Identify which cell holds the provided text, then report its [X, Y] central coordinate. 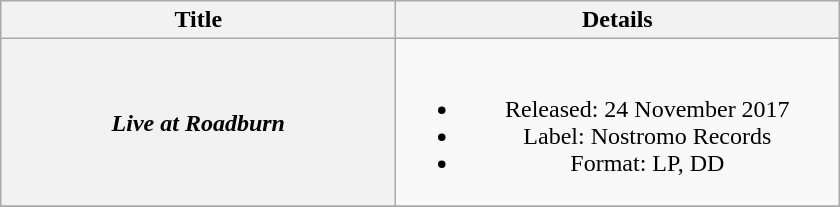
Details [618, 20]
Released: 24 November 2017Label: Nostromo RecordsFormat: LP, DD [618, 122]
Live at Roadburn [198, 122]
Title [198, 20]
